Extract the [x, y] coordinate from the center of the cell holding the provided text.  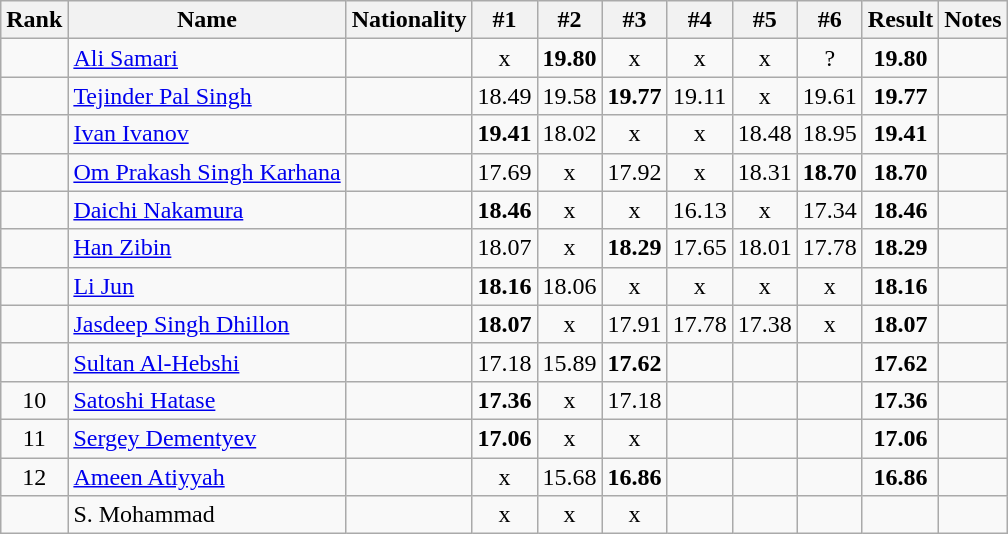
#3 [634, 20]
19.58 [570, 96]
17.38 [764, 324]
Jasdeep Singh Dhillon [207, 324]
11 [34, 438]
18.48 [764, 134]
#4 [700, 20]
15.68 [570, 477]
Name [207, 20]
18.02 [570, 134]
Daichi Nakamura [207, 210]
15.89 [570, 362]
Notes [973, 20]
18.31 [764, 172]
#6 [830, 20]
17.91 [634, 324]
12 [34, 477]
17.92 [634, 172]
#1 [504, 20]
18.06 [570, 286]
Li Jun [207, 286]
Ameen Atiyyah [207, 477]
18.49 [504, 96]
17.34 [830, 210]
Tejinder Pal Singh [207, 96]
Sergey Dementyev [207, 438]
Han Zibin [207, 248]
? [830, 58]
17.69 [504, 172]
17.65 [700, 248]
#2 [570, 20]
Ali Samari [207, 58]
Nationality [409, 20]
18.01 [764, 248]
Ivan Ivanov [207, 134]
Result [900, 20]
Om Prakash Singh Karhana [207, 172]
Satoshi Hatase [207, 400]
18.95 [830, 134]
Rank [34, 20]
16.13 [700, 210]
19.61 [830, 96]
19.11 [700, 96]
S. Mohammad [207, 515]
10 [34, 400]
Sultan Al-Hebshi [207, 362]
#5 [764, 20]
